For the text-containing cell, return its midpoint in (x, y) coordinate format. 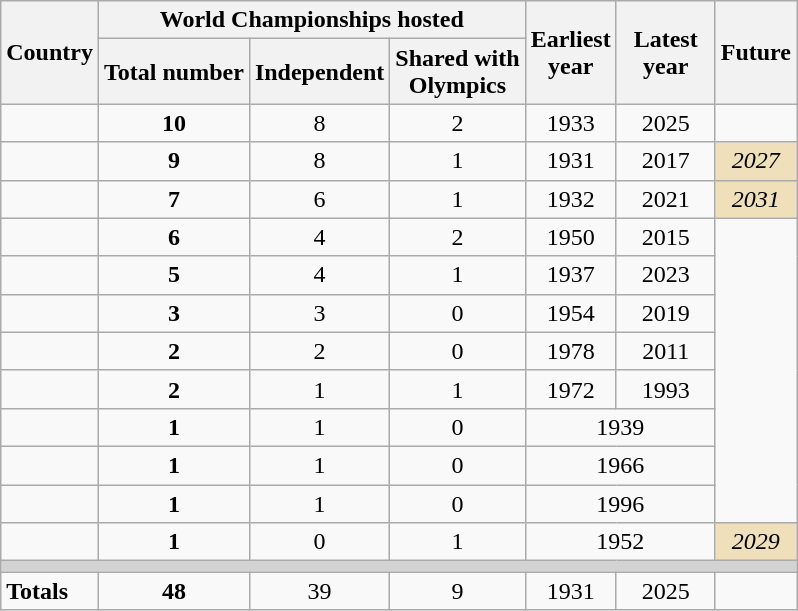
1993 (666, 389)
2021 (666, 199)
7 (174, 199)
2011 (666, 351)
2015 (666, 237)
1952 (620, 542)
48 (174, 591)
1972 (570, 389)
2027 (756, 161)
1954 (570, 313)
2031 (756, 199)
Independent (319, 72)
2017 (666, 161)
Shared withOlympics (458, 72)
1933 (570, 123)
1939 (620, 427)
39 (319, 591)
10 (174, 123)
1932 (570, 199)
Totals (50, 591)
2023 (666, 275)
Latest year (666, 52)
1966 (620, 465)
1950 (570, 237)
1996 (620, 503)
Total number (174, 72)
Earliestyear (570, 52)
5 (174, 275)
World Championships hosted (312, 20)
2029 (756, 542)
Future (756, 52)
1978 (570, 351)
Country (50, 52)
1937 (570, 275)
2019 (666, 313)
